Detect which cell encompasses the target text, then output its [X, Y] center coordinate. 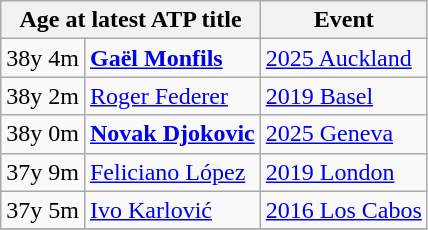
2019 Basel [344, 96]
Event [344, 20]
Roger Federer [172, 96]
Feliciano López [172, 172]
38y 2m [43, 96]
2025 Auckland [344, 58]
Ivo Karlović [172, 210]
38y 4m [43, 58]
2025 Geneva [344, 134]
37y 9m [43, 172]
37y 5m [43, 210]
Gaël Monfils [172, 58]
Age at latest ATP title [130, 20]
2016 Los Cabos [344, 210]
Novak Djokovic [172, 134]
38y 0m [43, 134]
2019 London [344, 172]
